Return (x, y) of the center of cell containing provided text 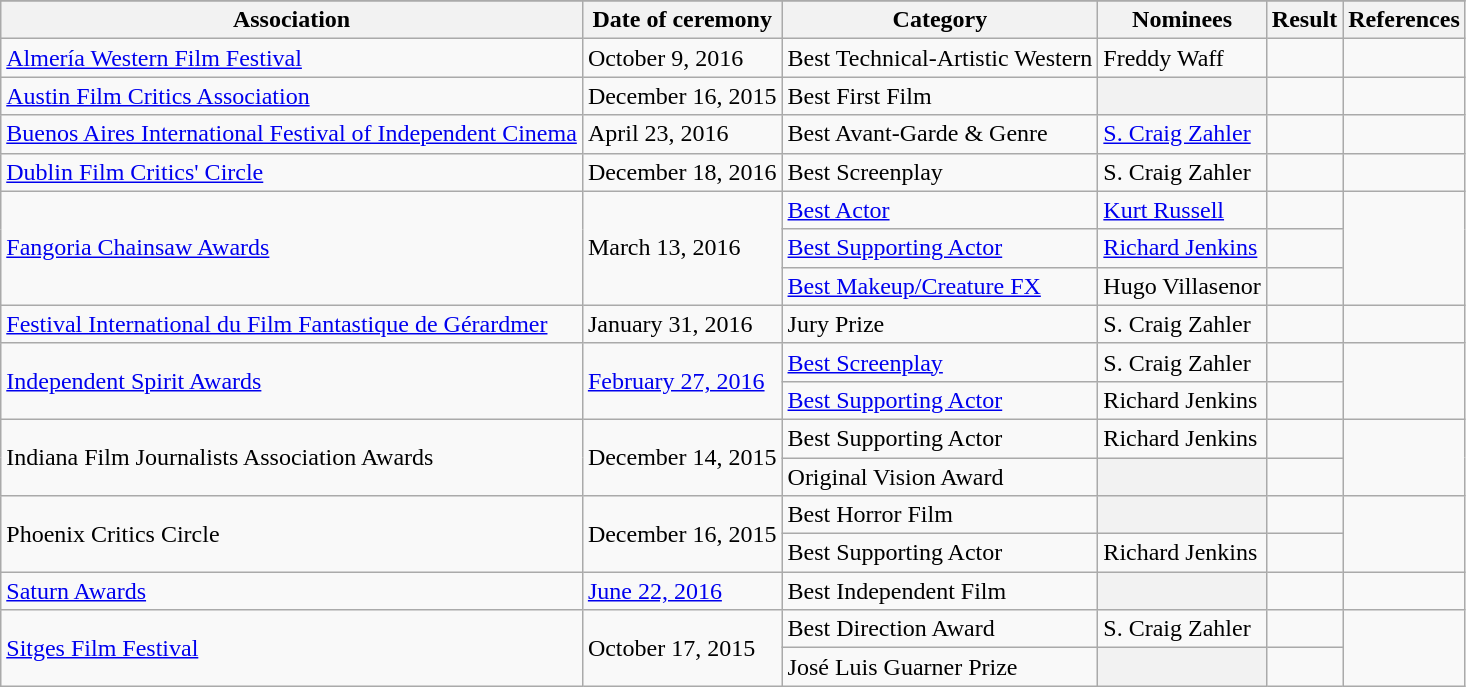
Best Technical-Artistic Western (940, 58)
October 17, 2015 (682, 648)
December 14, 2015 (682, 457)
Best Direction Award (940, 629)
Best Makeup/Creature FX (940, 286)
Independent Spirit Awards (292, 381)
Best Actor (940, 210)
Date of ceremony (682, 20)
Festival International du Film Fantastique de Gérardmer (292, 324)
References (1404, 20)
February 27, 2016 (682, 381)
December 18, 2016 (682, 172)
Phoenix Critics Circle (292, 534)
Jury Prize (940, 324)
Association (292, 20)
José Luis Guarner Prize (940, 667)
Kurt Russell (1182, 210)
Saturn Awards (292, 591)
Almería Western Film Festival (292, 58)
Best First Film (940, 96)
January 31, 2016 (682, 324)
April 23, 2016 (682, 134)
Fangoria Chainsaw Awards (292, 248)
Dublin Film Critics' Circle (292, 172)
Best Avant-Garde & Genre (940, 134)
October 9, 2016 (682, 58)
Result (1304, 20)
Original Vision Award (940, 477)
Best Horror Film (940, 515)
Indiana Film Journalists Association Awards (292, 457)
March 13, 2016 (682, 248)
Buenos Aires International Festival of Independent Cinema (292, 134)
Hugo Villasenor (1182, 286)
Freddy Waff (1182, 58)
Nominees (1182, 20)
Best Independent Film (940, 591)
Category (940, 20)
Sitges Film Festival (292, 648)
Austin Film Critics Association (292, 96)
June 22, 2016 (682, 591)
